Detect which cell encompasses the target text, then output its [X, Y] center coordinate. 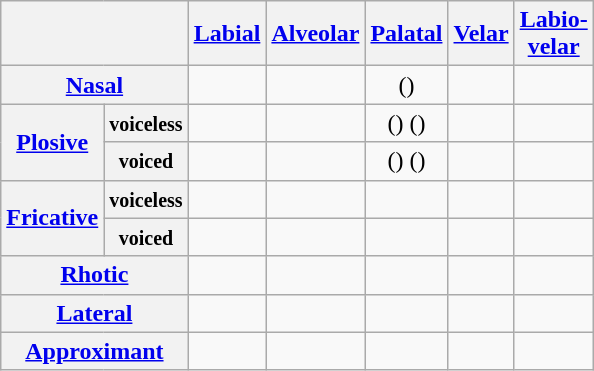
Alveolar [316, 34]
Labial [227, 34]
Velar [481, 34]
Palatal [406, 34]
Nasal [94, 85]
Lateral [94, 313]
() [406, 85]
Fricative [52, 218]
Rhotic [94, 275]
Plosive [52, 142]
Labio-velar [554, 34]
Approximant [94, 351]
